Output the (X, Y) coordinate of the center of the cell containing the given text.  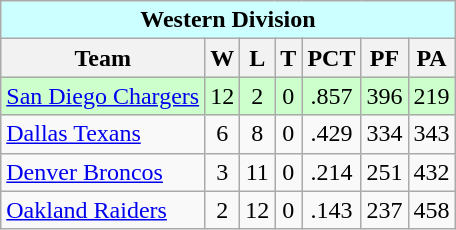
.429 (332, 134)
334 (384, 134)
3 (222, 172)
8 (258, 134)
W (222, 58)
.214 (332, 172)
PCT (332, 58)
PA (432, 58)
11 (258, 172)
Dallas Texans (103, 134)
343 (432, 134)
PF (384, 58)
.143 (332, 210)
458 (432, 210)
396 (384, 96)
6 (222, 134)
219 (432, 96)
San Diego Chargers (103, 96)
Western Division (228, 20)
Denver Broncos (103, 172)
L (258, 58)
237 (384, 210)
T (288, 58)
.857 (332, 96)
432 (432, 172)
251 (384, 172)
Oakland Raiders (103, 210)
Team (103, 58)
